From the cell containing the given text, extract its center point as [x, y] coordinate. 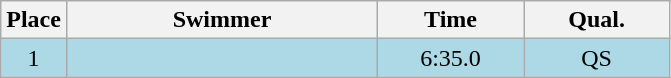
Swimmer [222, 20]
1 [34, 58]
Qual. [597, 20]
QS [597, 58]
6:35.0 [451, 58]
Time [451, 20]
Place [34, 20]
